Output the [x, y] coordinate of the center of the cell containing the given text.  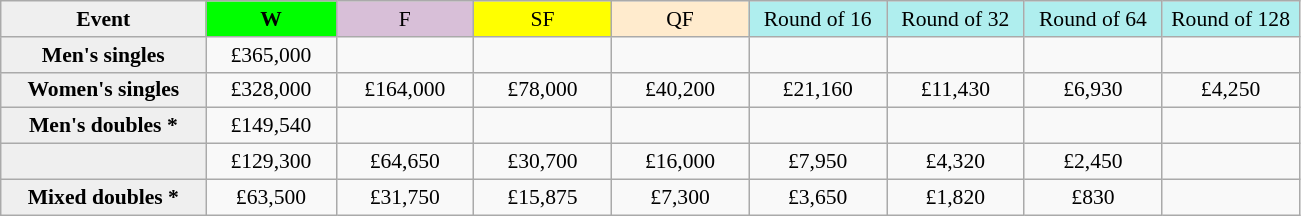
£40,200 [680, 90]
£4,320 [955, 162]
QF [680, 19]
Round of 64 [1093, 19]
£31,750 [405, 197]
Men's doubles * [104, 126]
Men's singles [104, 55]
F [405, 19]
£164,000 [405, 90]
£2,450 [1093, 162]
£78,000 [543, 90]
£15,875 [543, 197]
Mixed doubles * [104, 197]
Women's singles [104, 90]
£328,000 [271, 90]
£1,820 [955, 197]
W [271, 19]
£4,250 [1231, 90]
£30,700 [543, 162]
£3,650 [818, 197]
£129,300 [271, 162]
SF [543, 19]
£7,300 [680, 197]
£6,930 [1093, 90]
£16,000 [680, 162]
Event [104, 19]
£21,160 [818, 90]
Round of 16 [818, 19]
£63,500 [271, 197]
£365,000 [271, 55]
£64,650 [405, 162]
£11,430 [955, 90]
£830 [1093, 197]
Round of 128 [1231, 19]
Round of 32 [955, 19]
£7,950 [818, 162]
£149,540 [271, 126]
